Identify which cell holds the provided text, then report its (x, y) central coordinate. 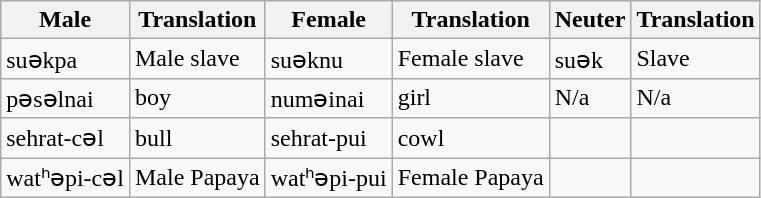
Slave (696, 59)
watʰəpi-cəl (66, 178)
girl (470, 98)
suəkpa (66, 59)
boy (197, 98)
watʰəpi-pui (328, 178)
suək (590, 59)
cowl (470, 138)
Male (66, 20)
Male Papaya (197, 178)
sehrat-cəl (66, 138)
Female (328, 20)
numəinai (328, 98)
pəsəlnai (66, 98)
Female Papaya (470, 178)
Neuter (590, 20)
Male slave (197, 59)
Female slave (470, 59)
suəknu (328, 59)
bull (197, 138)
sehrat-pui (328, 138)
